From the cell containing the given text, extract its center point as [x, y] coordinate. 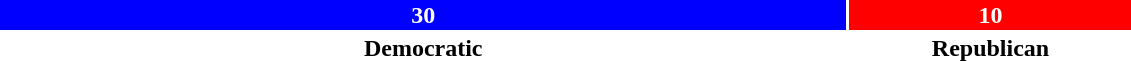
30 [423, 15]
10 [990, 15]
